Search for the cell housing the specified text and yield its [X, Y] center coordinate. 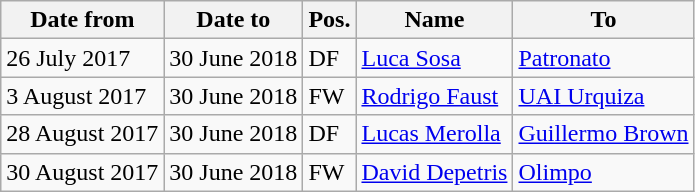
Olimpo [604, 172]
UAI Urquiza [604, 96]
Guillermo Brown [604, 134]
David Depetris [434, 172]
Luca Sosa [434, 58]
30 August 2017 [82, 172]
Pos. [330, 20]
Date to [234, 20]
Date from [82, 20]
Patronato [604, 58]
3 August 2017 [82, 96]
To [604, 20]
Lucas Merolla [434, 134]
26 July 2017 [82, 58]
Name [434, 20]
Rodrigo Faust [434, 96]
28 August 2017 [82, 134]
